Return (x, y) of the center of cell containing provided text 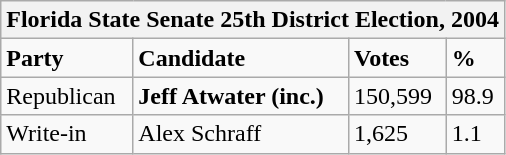
Write-in (67, 134)
Votes (397, 58)
Florida State Senate 25th District Election, 2004 (253, 20)
Republican (67, 96)
Party (67, 58)
1,625 (397, 134)
Alex Schraff (241, 134)
150,599 (397, 96)
Candidate (241, 58)
1.1 (475, 134)
% (475, 58)
98.9 (475, 96)
Jeff Atwater (inc.) (241, 96)
